Scan for the cell matching the given text and deliver its [X, Y] coordinate at center. 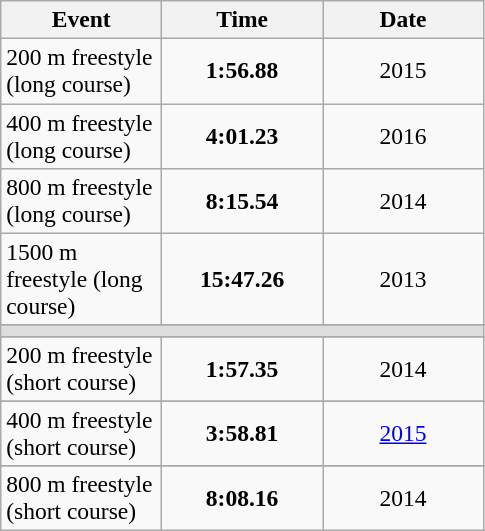
2013 [402, 279]
1:56.88 [242, 70]
Date [402, 19]
3:58.81 [242, 434]
Time [242, 19]
2016 [402, 136]
1:57.35 [242, 368]
800 m freestyle (long course) [82, 200]
4:01.23 [242, 136]
800 m freestyle (short course) [82, 498]
400 m freestyle (long course) [82, 136]
Event [82, 19]
8:15.54 [242, 200]
15:47.26 [242, 279]
400 m freestyle (short course) [82, 434]
8:08.16 [242, 498]
1500 m freestyle (long course) [82, 279]
200 m freestyle (long course) [82, 70]
200 m freestyle (short course) [82, 368]
